Return the [x, y] coordinate for the center point of the cell that contains the specified text.  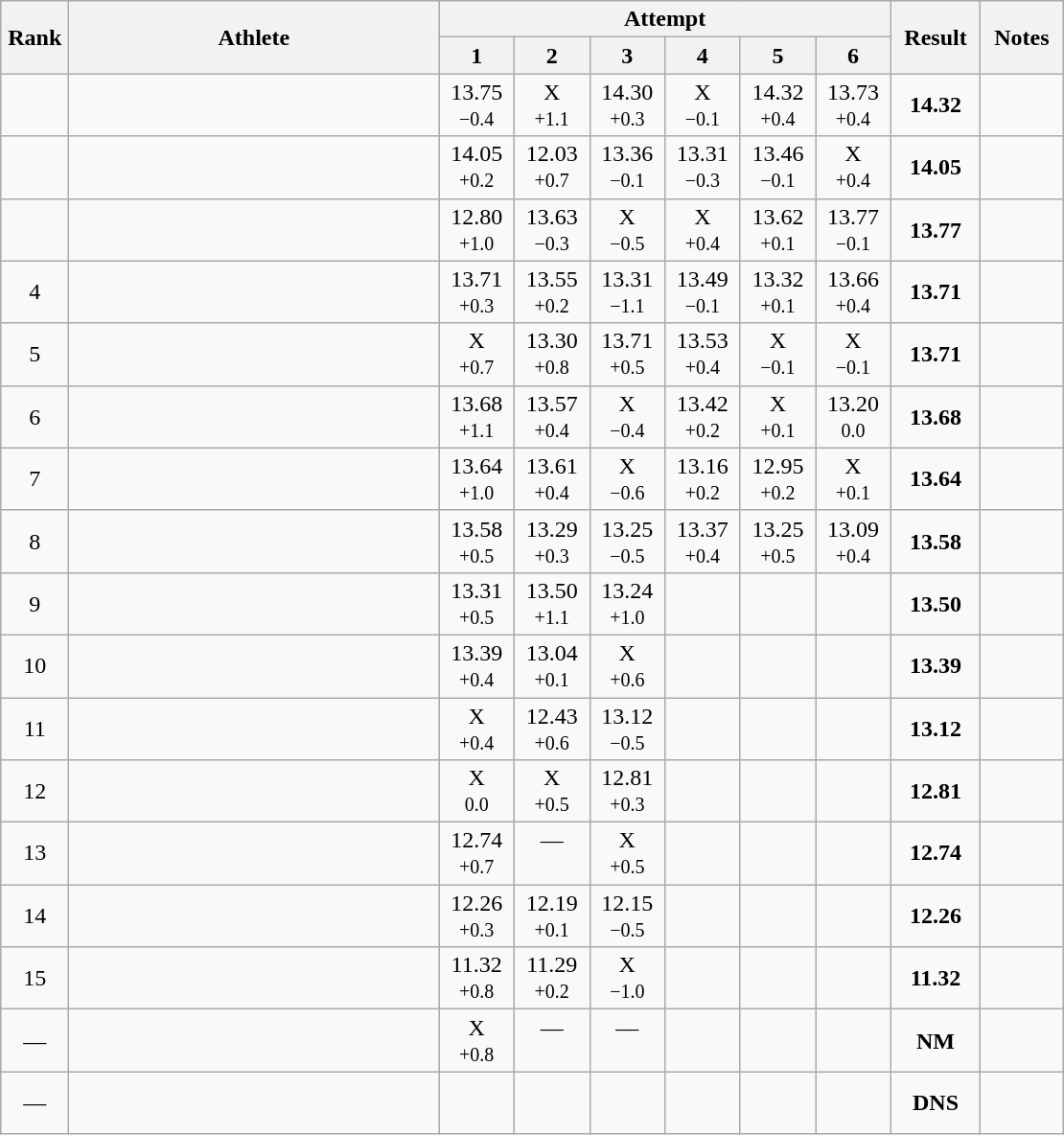
13.64+1.0 [477, 479]
13.200.0 [853, 416]
9 [35, 604]
13.63−0.3 [552, 230]
12.81 [936, 792]
13.16+0.2 [704, 479]
7 [35, 479]
X−0.6 [627, 479]
13 [35, 853]
13.36−0.1 [627, 167]
14.05 [936, 167]
13.50+1.1 [552, 604]
13.68 [936, 416]
13.55+0.2 [552, 291]
10 [35, 665]
13.25−0.5 [627, 541]
12.43+0.6 [552, 729]
14.32 [936, 105]
13.66+0.4 [853, 291]
12.74 [936, 853]
13.46−0.1 [778, 167]
13.64 [936, 479]
12.26 [936, 916]
12.15−0.5 [627, 916]
13.58 [936, 541]
DNS [936, 1102]
13.39 [936, 665]
13.37+0.4 [704, 541]
14.30+0.3 [627, 105]
X0.0 [477, 792]
11 [35, 729]
13.62+0.1 [778, 230]
14.05+0.2 [477, 167]
13.71+0.3 [477, 291]
13.09+0.4 [853, 541]
12.81+0.3 [627, 792]
13.31−0.3 [704, 167]
13.31+0.5 [477, 604]
13.71+0.5 [627, 355]
13.57+0.4 [552, 416]
13.29+0.3 [552, 541]
Result [936, 37]
1 [477, 56]
14 [35, 916]
13.53+0.4 [704, 355]
12.80+1.0 [477, 230]
12.03+0.7 [552, 167]
13.12−0.5 [627, 729]
X+0.6 [627, 665]
Rank [35, 37]
X−0.5 [627, 230]
15 [35, 978]
12.26+0.3 [477, 916]
Athlete [254, 37]
Attempt [665, 19]
13.30+0.8 [552, 355]
13.61+0.4 [552, 479]
13.49−0.1 [704, 291]
12.95+0.2 [778, 479]
12 [35, 792]
Notes [1022, 37]
12.19+0.1 [552, 916]
13.31−1.1 [627, 291]
12.74+0.7 [477, 853]
3 [627, 56]
8 [35, 541]
NM [936, 1041]
X+0.8 [477, 1041]
13.12 [936, 729]
13.42+0.2 [704, 416]
11.32 [936, 978]
13.32+0.1 [778, 291]
13.58+0.5 [477, 541]
13.77−0.1 [853, 230]
2 [552, 56]
14.32+0.4 [778, 105]
13.50 [936, 604]
11.29+0.2 [552, 978]
13.04+0.1 [552, 665]
13.25+0.5 [778, 541]
13.39+0.4 [477, 665]
13.73+0.4 [853, 105]
11.32+0.8 [477, 978]
X−1.0 [627, 978]
13.24+1.0 [627, 604]
13.75−0.4 [477, 105]
X+1.1 [552, 105]
X+0.7 [477, 355]
X−0.4 [627, 416]
13.77 [936, 230]
13.68+1.1 [477, 416]
